Return [X, Y] of the center of cell containing provided text 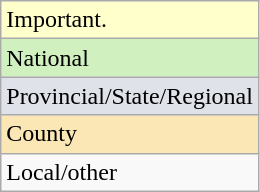
National [130, 58]
Important. [130, 20]
Provincial/State/Regional [130, 96]
Local/other [130, 172]
County [130, 134]
